Capture the cell that displays the provided text and extract its [X, Y] central coordinate. 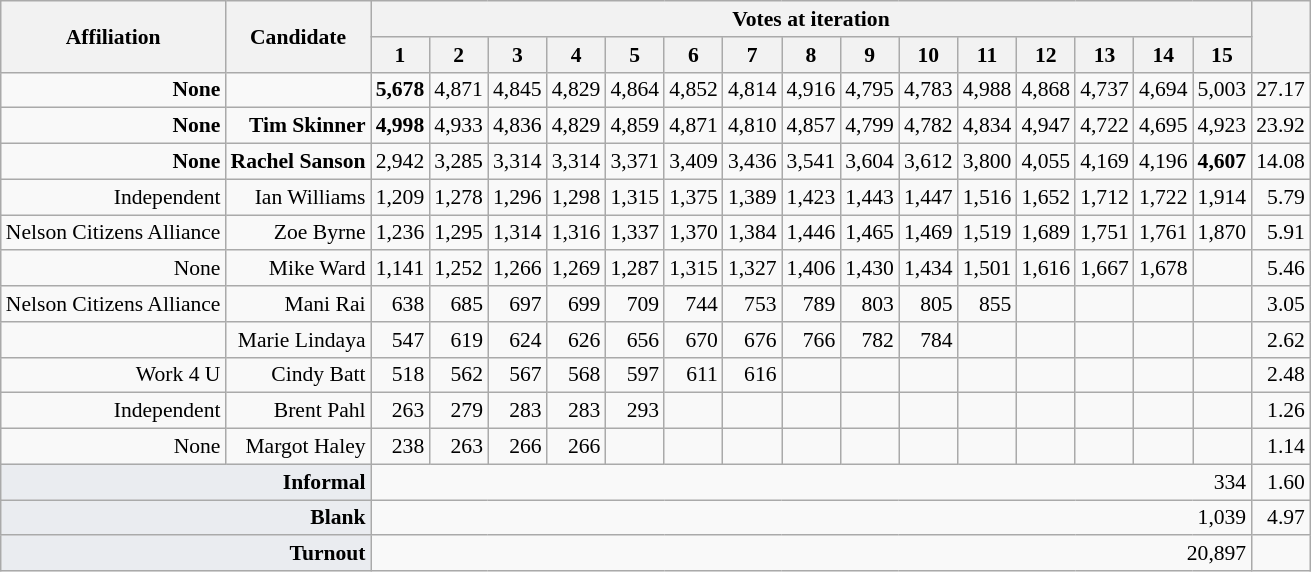
626 [576, 340]
279 [458, 411]
676 [752, 340]
4,857 [812, 126]
1,689 [1046, 233]
1,287 [634, 269]
1,870 [1222, 233]
1,751 [1104, 233]
699 [576, 304]
1 [400, 55]
14.08 [1280, 162]
1,370 [694, 233]
Cindy Batt [298, 375]
1,678 [1164, 269]
709 [634, 304]
238 [400, 447]
4,845 [518, 90]
Marie Lindaya [298, 340]
4,988 [988, 90]
753 [752, 304]
4,722 [1104, 126]
1,447 [928, 197]
5.91 [1280, 233]
4,868 [1046, 90]
3 [518, 55]
766 [812, 340]
744 [694, 304]
1.14 [1280, 447]
1,722 [1164, 197]
782 [870, 340]
5.46 [1280, 269]
1,384 [752, 233]
Affiliation [114, 36]
670 [694, 340]
8 [812, 55]
597 [634, 375]
11 [988, 55]
1,616 [1046, 269]
1,446 [812, 233]
1,375 [694, 197]
4,169 [1104, 162]
4,737 [1104, 90]
1,278 [458, 197]
3,436 [752, 162]
2.48 [1280, 375]
5,003 [1222, 90]
1,501 [988, 269]
4,783 [928, 90]
334 [812, 482]
Mike Ward [298, 269]
697 [518, 304]
638 [400, 304]
3,409 [694, 162]
14 [1164, 55]
Brent Pahl [298, 411]
547 [400, 340]
567 [518, 375]
Tim Skinner [298, 126]
4,916 [812, 90]
4,859 [634, 126]
293 [634, 411]
616 [752, 375]
2 [458, 55]
20,897 [812, 554]
4,782 [928, 126]
1,295 [458, 233]
3,604 [870, 162]
784 [928, 340]
624 [518, 340]
4,923 [1222, 126]
1,337 [634, 233]
5.79 [1280, 197]
685 [458, 304]
1,652 [1046, 197]
1,298 [576, 197]
1,434 [928, 269]
12 [1046, 55]
23.92 [1280, 126]
4,933 [458, 126]
Ian Williams [298, 197]
13 [1104, 55]
1,389 [752, 197]
3,371 [634, 162]
4,864 [634, 90]
4,695 [1164, 126]
Work 4 U [114, 375]
789 [812, 304]
6 [694, 55]
619 [458, 340]
4,998 [400, 126]
4,834 [988, 126]
656 [634, 340]
4,607 [1222, 162]
805 [928, 304]
1,236 [400, 233]
1,423 [812, 197]
4 [576, 55]
4,196 [1164, 162]
1.60 [1280, 482]
562 [458, 375]
3,285 [458, 162]
1,914 [1222, 197]
5,678 [400, 90]
Margot Haley [298, 447]
855 [988, 304]
Blank [186, 518]
1,761 [1164, 233]
1,266 [518, 269]
1,252 [458, 269]
3,800 [988, 162]
3.05 [1280, 304]
518 [400, 375]
1,712 [1104, 197]
4,814 [752, 90]
1,469 [928, 233]
4.97 [1280, 518]
15 [1222, 55]
1,465 [870, 233]
1,406 [812, 269]
1,269 [576, 269]
27.17 [1280, 90]
3,612 [928, 162]
1,039 [812, 518]
Mani Rai [298, 304]
803 [870, 304]
4,852 [694, 90]
1,141 [400, 269]
1,443 [870, 197]
Votes at iteration [812, 19]
4,799 [870, 126]
1.26 [1280, 411]
1,516 [988, 197]
1,316 [576, 233]
611 [694, 375]
4,795 [870, 90]
1,519 [988, 233]
568 [576, 375]
1,314 [518, 233]
7 [752, 55]
1,327 [752, 269]
Candidate [298, 36]
9 [870, 55]
2.62 [1280, 340]
5 [634, 55]
2,942 [400, 162]
Informal [186, 482]
Rachel Sanson [298, 162]
1,430 [870, 269]
10 [928, 55]
Zoe Byrne [298, 233]
4,836 [518, 126]
1,667 [1104, 269]
1,209 [400, 197]
4,694 [1164, 90]
1,296 [518, 197]
3,541 [812, 162]
4,055 [1046, 162]
4,810 [752, 126]
Turnout [186, 554]
4,947 [1046, 126]
